Identify which cell holds the provided text, then report its [x, y] central coordinate. 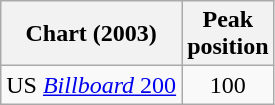
100 [228, 85]
US Billboard 200 [92, 85]
Chart (2003) [92, 34]
Peakposition [228, 34]
